Return (X, Y) of the center of cell containing provided text 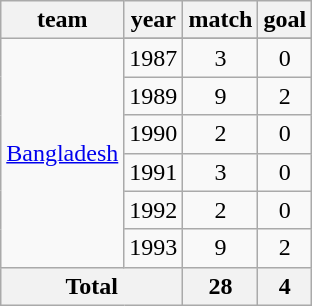
1990 (154, 134)
1987 (154, 58)
28 (220, 286)
goal (285, 20)
4 (285, 286)
year (154, 20)
1992 (154, 210)
team (62, 20)
1993 (154, 248)
match (220, 20)
Bangladesh (62, 153)
1989 (154, 96)
Total (92, 286)
1991 (154, 172)
